Extract the [x, y] coordinate from the center of the cell holding the provided text.  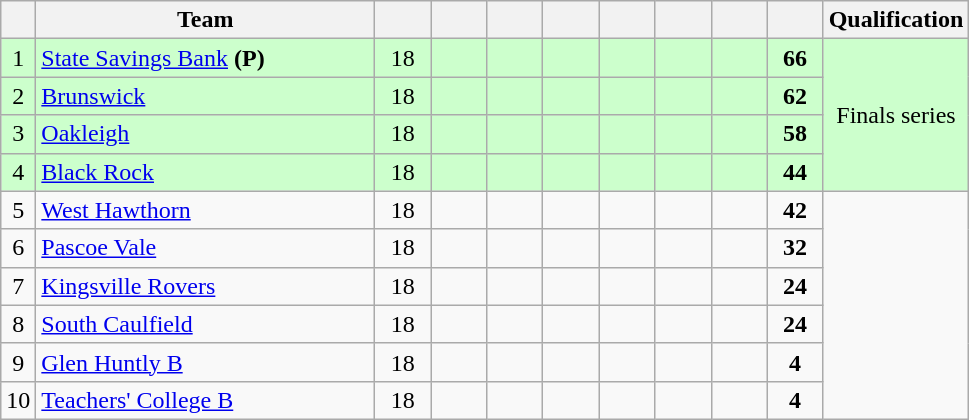
7 [18, 286]
2 [18, 96]
Black Rock [206, 172]
Kingsville Rovers [206, 286]
State Savings Bank (P) [206, 58]
44 [795, 172]
Team [206, 20]
9 [18, 362]
Teachers' College B [206, 400]
Glen Huntly B [206, 362]
West Hawthorn [206, 210]
6 [18, 248]
3 [18, 134]
South Caulfield [206, 324]
1 [18, 58]
66 [795, 58]
32 [795, 248]
Pascoe Vale [206, 248]
8 [18, 324]
58 [795, 134]
Finals series [896, 115]
42 [795, 210]
62 [795, 96]
Brunswick [206, 96]
Qualification [896, 20]
10 [18, 400]
Oakleigh [206, 134]
5 [18, 210]
